Detect which cell encompasses the target text, then output its (X, Y) center coordinate. 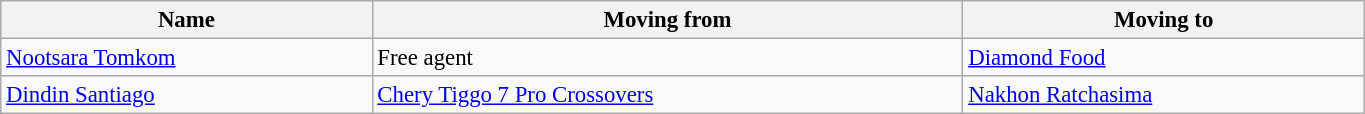
Diamond Food (1164, 58)
Moving to (1164, 20)
Dindin Santiago (186, 95)
Name (186, 20)
Nakhon Ratchasima (1164, 95)
Moving from (668, 20)
Chery Tiggo 7 Pro Crossovers (668, 95)
Free agent (668, 58)
Nootsara Tomkom (186, 58)
